Output the (x, y) coordinate of the center of the cell containing the given text.  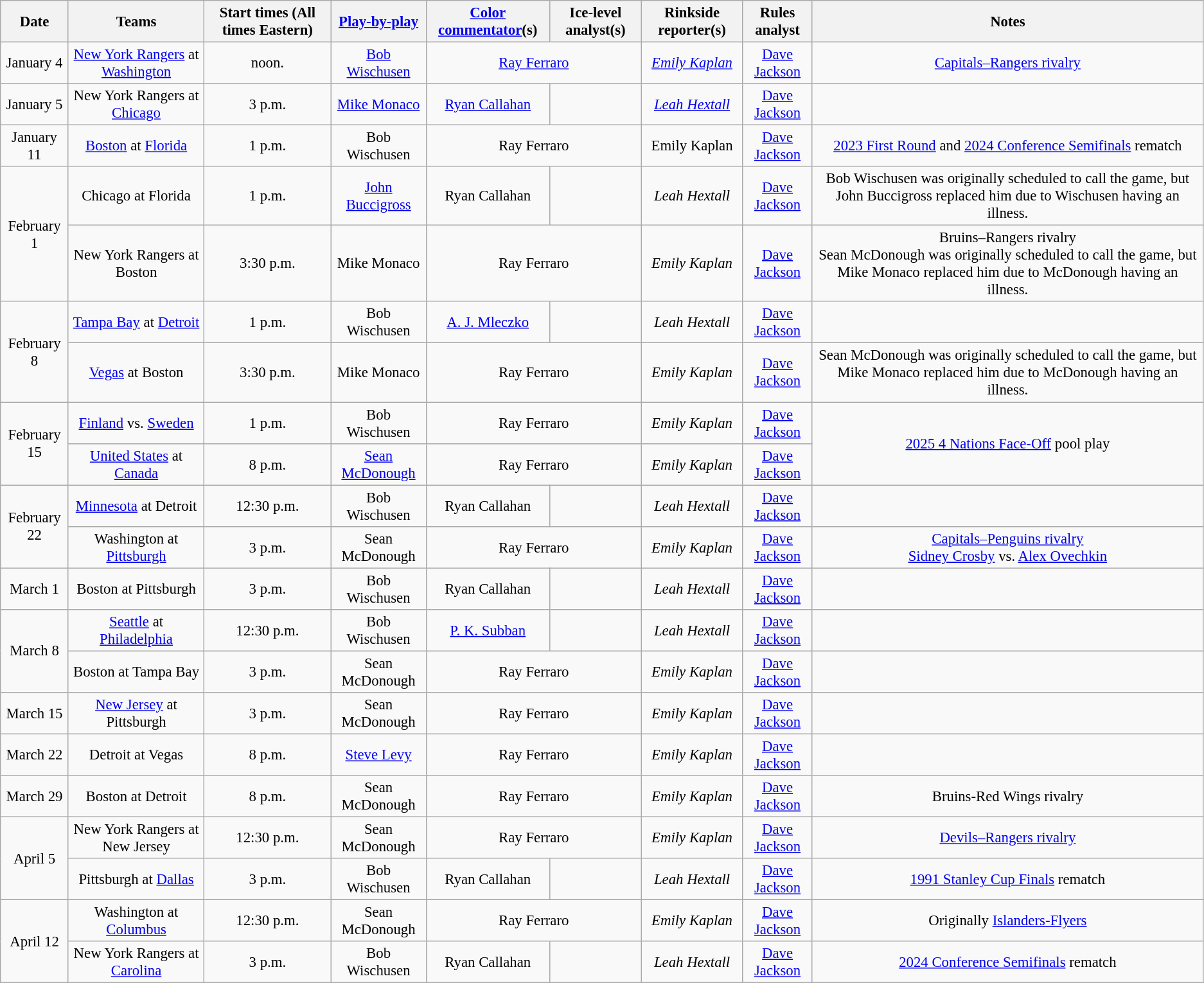
New York Rangers at Washington (136, 63)
Rinkside reporter(s) (691, 22)
March 8 (35, 651)
March 15 (35, 713)
Color commentator(s) (488, 22)
Rules analyst (777, 22)
2023 First Round and 2024 Conference Semifinals rematch (1007, 146)
January 11 (35, 146)
Tampa Bay at Detroit (136, 323)
P. K. Subban (488, 631)
March 22 (35, 754)
New York Rangers at Carolina (136, 962)
February 22 (35, 527)
New Jersey at Pittsburgh (136, 713)
February 8 (35, 352)
Pittsburgh at Dallas (136, 879)
Notes (1007, 22)
Seattle at Philadelphia (136, 631)
April 12 (35, 942)
Vegas at Boston (136, 373)
February 1 (35, 234)
2025 4 Nations Face-Off pool play (1007, 443)
Play-by-play (378, 22)
Washington at Pittsburgh (136, 547)
Teams (136, 22)
January 5 (35, 104)
New York Rangers at New Jersey (136, 838)
noon. (267, 63)
Start times (All times Eastern) (267, 22)
Chicago at Florida (136, 196)
John Buccigross (378, 196)
March 29 (35, 797)
United States at Canada (136, 464)
Finland vs. Sweden (136, 423)
2024 Conference Semifinals rematch (1007, 962)
Bob Wischusen was originally scheduled to call the game, but John Buccigross replaced him due to Wischusen having an illness. (1007, 196)
Capitals–Penguins rivalrySidney Crosby vs. Alex Ovechkin (1007, 547)
Washington at Columbus (136, 921)
Steve Levy (378, 754)
A. J. Mleczko (488, 323)
New York Rangers at Chicago (136, 104)
Minnesota at Detroit (136, 506)
New York Rangers at Boston (136, 263)
Detroit at Vegas (136, 754)
Boston at Detroit (136, 797)
Originally Islanders-Flyers (1007, 921)
Capitals–Rangers rivalry (1007, 63)
Boston at Pittsburgh (136, 589)
March 1 (35, 589)
1991 Stanley Cup Finals rematch (1007, 879)
Date (35, 22)
January 4 (35, 63)
February 15 (35, 443)
Devils–Rangers rivalry (1007, 838)
Boston at Tampa Bay (136, 672)
Sean McDonough was originally scheduled to call the game, but Mike Monaco replaced him due to McDonough having an illness. (1007, 373)
Boston at Florida (136, 146)
Bruins–Rangers rivalrySean McDonough was originally scheduled to call the game, but Mike Monaco replaced him due to McDonough having an illness. (1007, 263)
Ice-level analyst(s) (595, 22)
Bruins-Red Wings rivalry (1007, 797)
April 5 (35, 858)
